Search for the cell housing the specified text and yield its (X, Y) center coordinate. 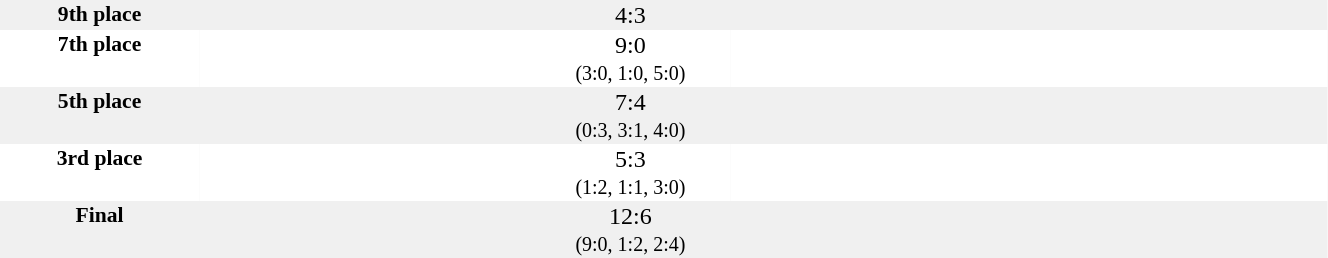
9th place (100, 15)
4:3 (630, 15)
5th place (100, 116)
9:0(3:0, 1:0, 5:0) (630, 58)
5:3(1:2, 1:1, 3:0) (630, 172)
7:4(0:3, 3:1, 4:0) (630, 116)
12:6(9:0, 1:2, 2:4) (630, 230)
3rd place (100, 172)
Final (100, 230)
7th place (100, 58)
